Identify which cell holds the provided text, then report its [X, Y] central coordinate. 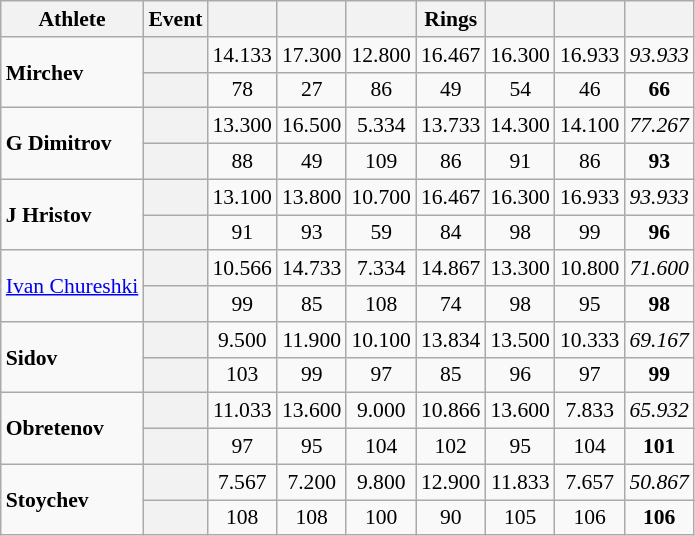
77.267 [658, 126]
65.932 [658, 411]
Mirchev [72, 72]
J Hristov [72, 214]
9.500 [242, 340]
Rings [450, 19]
14.300 [520, 126]
16.500 [312, 126]
102 [450, 447]
71.600 [658, 269]
10.333 [590, 340]
109 [380, 162]
14.100 [590, 126]
11.833 [520, 482]
13.800 [312, 197]
12.800 [380, 55]
17.300 [312, 55]
66 [658, 90]
G Dimitrov [72, 144]
13.834 [450, 340]
5.334 [380, 126]
10.700 [380, 197]
105 [520, 518]
103 [242, 375]
14.733 [312, 269]
Athlete [72, 19]
Ivan Chureshki [72, 286]
27 [312, 90]
59 [380, 233]
50.867 [658, 482]
10.566 [242, 269]
10.866 [450, 411]
46 [590, 90]
Event [175, 19]
Sidov [72, 358]
7.657 [590, 482]
7.334 [380, 269]
13.100 [242, 197]
11.033 [242, 411]
74 [450, 304]
14.867 [450, 269]
54 [520, 90]
Stoychev [72, 500]
7.200 [312, 482]
78 [242, 90]
14.133 [242, 55]
9.000 [380, 411]
7.567 [242, 482]
10.800 [590, 269]
Obretenov [72, 428]
13.500 [520, 340]
100 [380, 518]
12.900 [450, 482]
84 [450, 233]
7.833 [590, 411]
101 [658, 447]
88 [242, 162]
10.100 [380, 340]
11.900 [312, 340]
90 [450, 518]
69.167 [658, 340]
9.800 [380, 482]
13.733 [450, 126]
